Determine the (X, Y) coordinate at the center of the cell enclosing the given text.  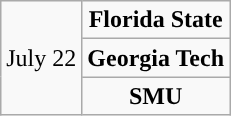
July 22 (42, 58)
SMU (156, 96)
Florida State (156, 20)
Georgia Tech (156, 58)
